Pinpoint the cell where the given text exists, returning its [X, Y] midpoint coordinate. 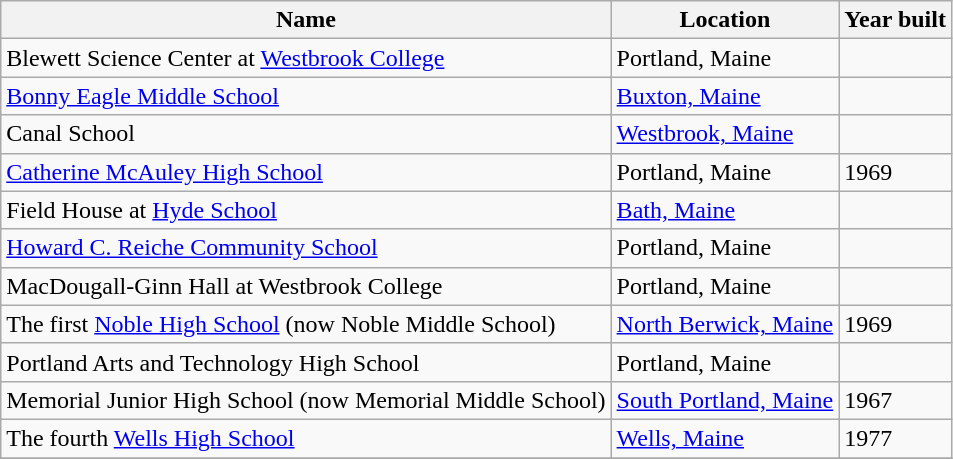
Name [306, 20]
Catherine McAuley High School [306, 172]
Portland Arts and Technology High School [306, 362]
Year built [896, 20]
1977 [896, 438]
Field House at Hyde School [306, 210]
Wells, Maine [725, 438]
North Berwick, Maine [725, 324]
1967 [896, 400]
Bath, Maine [725, 210]
Westbrook, Maine [725, 134]
Buxton, Maine [725, 96]
Location [725, 20]
Canal School [306, 134]
Blewett Science Center at Westbrook College [306, 58]
MacDougall-Ginn Hall at Westbrook College [306, 286]
The fourth Wells High School [306, 438]
Bonny Eagle Middle School [306, 96]
Memorial Junior High School (now Memorial Middle School) [306, 400]
South Portland, Maine [725, 400]
Howard C. Reiche Community School [306, 248]
The first Noble High School (now Noble Middle School) [306, 324]
